Identify which cell holds the provided text, then report its [X, Y] central coordinate. 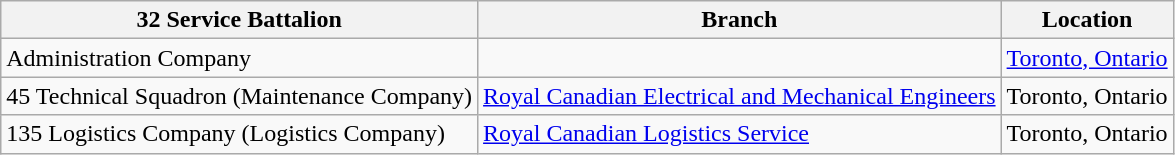
Branch [740, 20]
Location [1087, 20]
Royal Canadian Electrical and Mechanical Engineers [740, 96]
Royal Canadian Logistics Service [740, 134]
Administration Company [240, 58]
45 Technical Squadron (Maintenance Company) [240, 96]
32 Service Battalion [240, 20]
135 Logistics Company (Logistics Company) [240, 134]
